Search for the cell housing the specified text and yield its [X, Y] center coordinate. 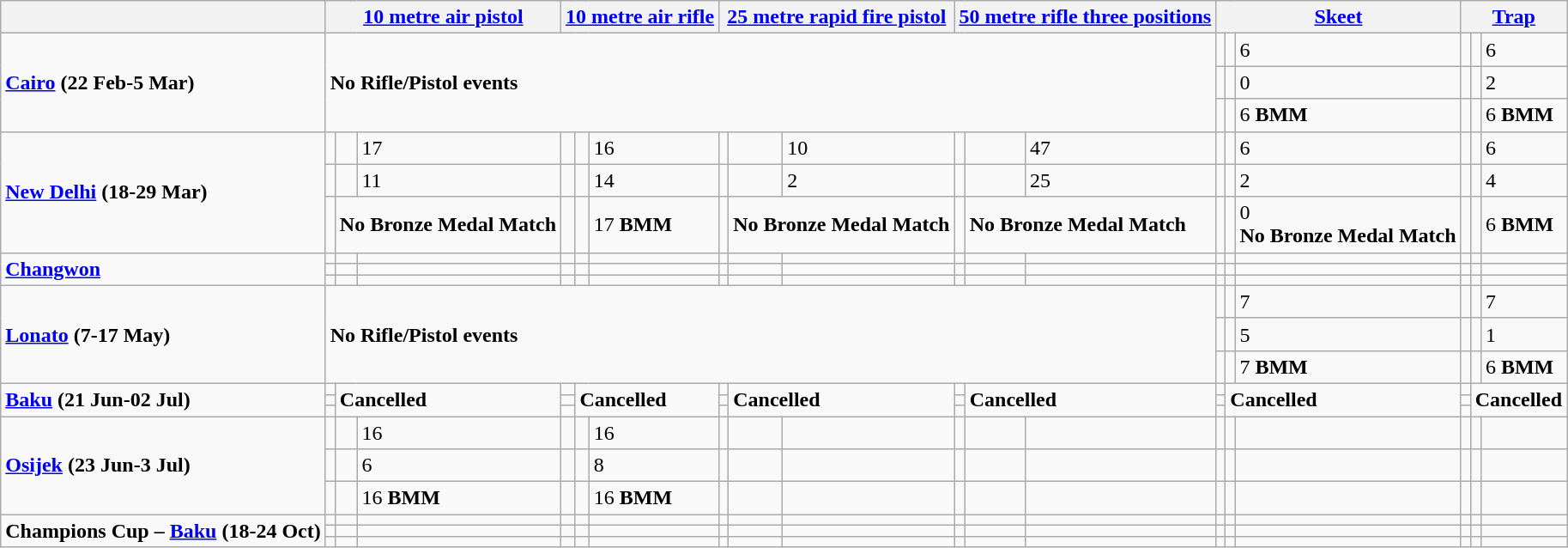
Baku (21 Jun-02 Jul) [163, 399]
0No Bronze Medal Match [1347, 225]
11 [459, 180]
50 metre rifle three positions [1085, 17]
Cairo (22 Feb-5 Mar) [163, 82]
Trap [1514, 17]
10 metre air rifle [640, 17]
10 [869, 148]
1 [1523, 334]
Champions Cup – Baku (18-24 Oct) [163, 531]
Changwon [163, 269]
Lonato (7-17 May) [163, 334]
25 metre rapid fire pistol [837, 17]
14 [654, 180]
New Delhi (18-29 Mar) [163, 192]
7 BMM [1347, 367]
Skeet [1339, 17]
25 [1120, 180]
8 [654, 466]
47 [1120, 148]
4 [1523, 180]
0 [1347, 82]
5 [1347, 334]
17 BMM [654, 225]
17 [459, 148]
Osijek (23 Jun-3 Jul) [163, 465]
10 metre air pistol [443, 17]
